Locate the cell with the specified text and output its (x, y) center coordinate. 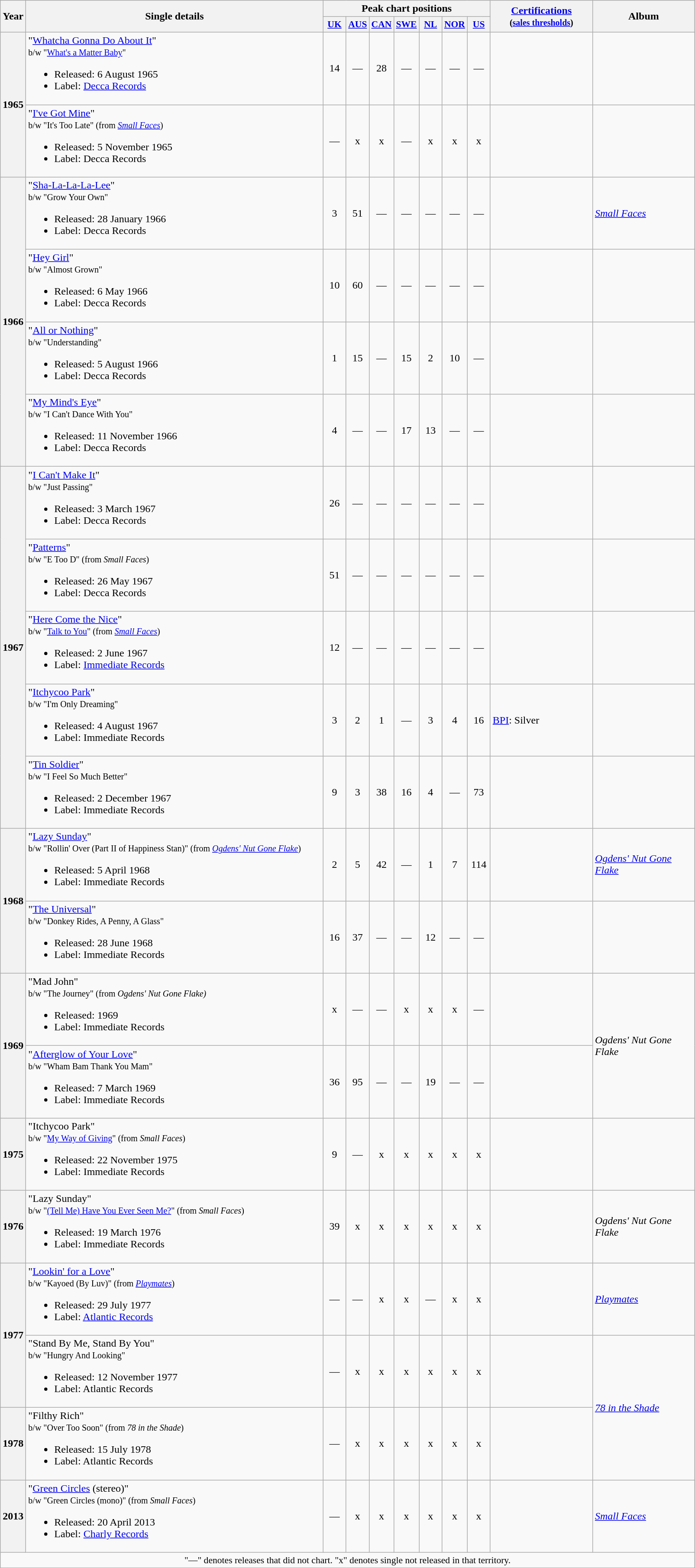
"Here Come the Nice"b/w "Talk to You" (from Small Faces)Released: 2 June 1967 Label: Immediate Records (175, 647)
BPI: Silver (541, 720)
"Whatcha Gonna Do About It"b/w "What's a Matter Baby"Released: 6 August 1965 Label: Decca Records (175, 68)
"Afterglow of Your Love"b/w "Wham Bam Thank You Mam"Released: 7 March 1969 Label: Immediate Records (175, 1081)
1968 (13, 901)
1978 (13, 1444)
Playmates (643, 1299)
AUS (358, 25)
Peak chart positions (407, 9)
"Sha-La-La-La-Lee"b/w "Grow Your Own"Released: 28 January 1966 Label: Decca Records (175, 213)
"Mad John"b/w "The Journey" (from Ogdens' Nut Gone Flake)Released: 1969 Label: Immediate Records (175, 1010)
"—" denotes releases that did not chart. "x" denotes single not released in that territory. (348, 1560)
5 (358, 865)
"Hey Girl"b/w "Almost Grown"Released: 6 May 1966 Label: Decca Records (175, 286)
NOR (455, 25)
1966 (13, 322)
39 (334, 1226)
2013 (13, 1516)
Album (643, 16)
78 in the Shade (643, 1408)
1975 (13, 1154)
"My Mind's Eye"b/w "I Can't Dance With You"Released: 11 November 1966 Label: Decca Records (175, 431)
26 (334, 503)
38 (382, 792)
SWE (406, 25)
"Patterns"b/w "E Too D" (from Small Faces)Released: 26 May 1967 Label: Decca Records (175, 575)
28 (382, 68)
95 (358, 1081)
"The Universal"b/w "Donkey Rides, A Penny, A Glass"Released: 28 June 1968 Label: Immediate Records (175, 937)
"Green Circles (stereo)"b/w "Green Circles (mono)" (from Small Faces)Released: 20 April 2013 Label: Charly Records (175, 1516)
1969 (13, 1045)
7 (455, 865)
1967 (13, 647)
Certifications(sales thresholds) (541, 16)
1965 (13, 104)
13 (430, 431)
19 (430, 1081)
"I Can't Make It"b/w "Just Passing"Released: 3 March 1967 Label: Decca Records (175, 503)
CAN (382, 25)
1977 (13, 1335)
17 (406, 431)
"Itchycoo Park"b/w "My Way of Giving" (from Small Faces)Released: 22 November 1975 Label: Immediate Records (175, 1154)
"Filthy Rich"b/w "Over Too Soon" (from 78 in the Shade)Released: 15 July 1978 Label: Atlantic Records (175, 1444)
"Stand By Me, Stand By You"b/w "Hungry And Looking"Released: 12 November 1977 Label: Atlantic Records (175, 1372)
"All or Nothing"b/w "Understanding"Released: 5 August 1966 Label: Decca Records (175, 358)
"Tin Soldier"b/w "I Feel So Much Better"Released: 2 December 1967 Label: Immediate Records (175, 792)
"I've Got Mine"b/w "It's Too Late" (from Small Faces)Released: 5 November 1965 Label: Decca Records (175, 141)
14 (334, 68)
"Itchycoo Park"b/w "I'm Only Dreaming"Released: 4 August 1967 Label: Immediate Records (175, 720)
37 (358, 937)
1976 (13, 1226)
NL (430, 25)
US (479, 25)
114 (479, 865)
Year (13, 16)
60 (358, 286)
73 (479, 792)
"Lazy Sunday"b/w "(Tell Me) Have You Ever Seen Me?" (from Small Faces)Released: 19 March 1976 Label: Immediate Records (175, 1226)
36 (334, 1081)
UK (334, 25)
"Lookin' for a Love"b/w "Kayoed (By Luv)" (from Playmates)Released: 29 July 1977 Label: Atlantic Records (175, 1299)
42 (382, 865)
"Lazy Sunday"b/w "Rollin' Over (Part II of Happiness Stan)" (from Ogdens' Nut Gone Flake)Released: 5 April 1968 Label: Immediate Records (175, 865)
Single details (175, 16)
